Capture the cell that displays the provided text and extract its [x, y] central coordinate. 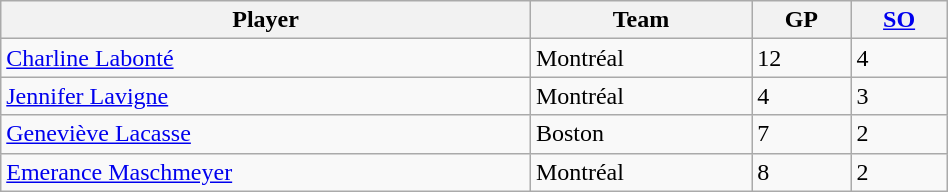
Charline Labonté [266, 58]
GP [802, 20]
8 [802, 172]
Geneviève Lacasse [266, 134]
SO [899, 20]
Player [266, 20]
Team [640, 20]
Emerance Maschmeyer [266, 172]
Jennifer Lavigne [266, 96]
3 [899, 96]
12 [802, 58]
Boston [640, 134]
7 [802, 134]
